Locate the cell with the specified text and output its [x, y] center coordinate. 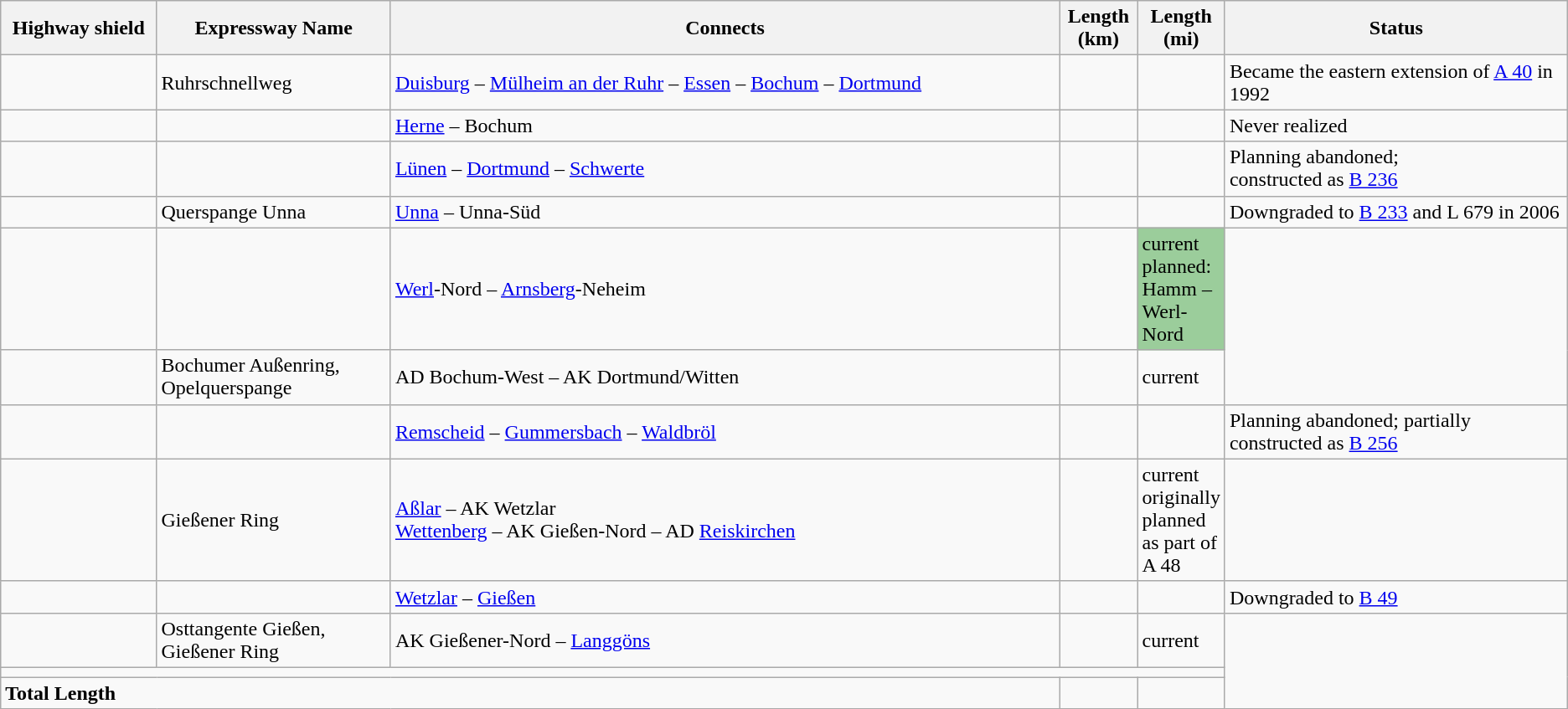
Remscheid – Gummersbach – Waldbröl [725, 432]
AD Bochum-West – AK Dortmund/Witten [725, 377]
Downgraded to B 233 and L 679 in 2006 [1395, 212]
Total Length [530, 692]
Became the eastern extension of A 40 in 1992 [1395, 82]
Werl-Nord – Arnsberg-Neheim [725, 289]
Length(mi) [1181, 28]
Planning abandoned;constructed as B 236 [1395, 169]
Planning abandoned; partially constructed as B 256 [1395, 432]
Wetzlar – Gießen [725, 597]
currentoriginally planned as part of A 48 [1181, 520]
Unna – Unna-Süd [725, 212]
Gießener Ring [273, 520]
Length(km) [1099, 28]
Status [1395, 28]
AK Gießener-Nord – Langgöns [725, 640]
Herne – Bochum [725, 126]
Lünen – Dortmund – Schwerte [725, 169]
Connects [725, 28]
Ruhrschnellweg [273, 82]
Never realized [1395, 126]
currentplanned: Hamm – Werl-Nord [1181, 289]
Bochumer Außenring, Opelquerspange [273, 377]
Expressway Name [273, 28]
Downgraded to B 49 [1395, 597]
Highway shield [79, 28]
Querspange Unna [273, 212]
Aßlar – AK WetzlarWettenberg – AK Gießen-Nord – AD Reiskirchen [725, 520]
Osttangente Gießen, Gießener Ring [273, 640]
Duisburg – Mülheim an der Ruhr – Essen – Bochum – Dortmund [725, 82]
